Search for the cell housing the specified text and yield its (X, Y) center coordinate. 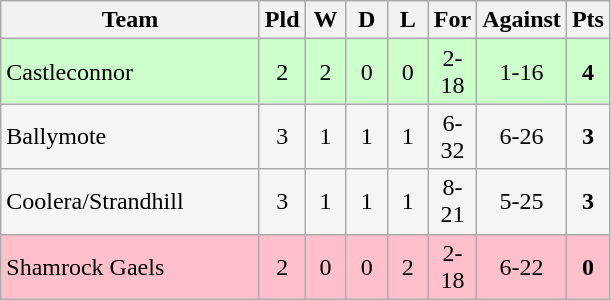
Team (130, 20)
Shamrock Gaels (130, 266)
W (326, 20)
Coolera/Strandhill (130, 202)
8-21 (452, 202)
6-26 (522, 136)
Ballymote (130, 136)
6-22 (522, 266)
1-16 (522, 72)
L (408, 20)
D (366, 20)
6-32 (452, 136)
Pld (282, 20)
For (452, 20)
Pts (588, 20)
4 (588, 72)
Against (522, 20)
Castleconnor (130, 72)
5-25 (522, 202)
